Search for the cell housing the specified text and yield its (x, y) center coordinate. 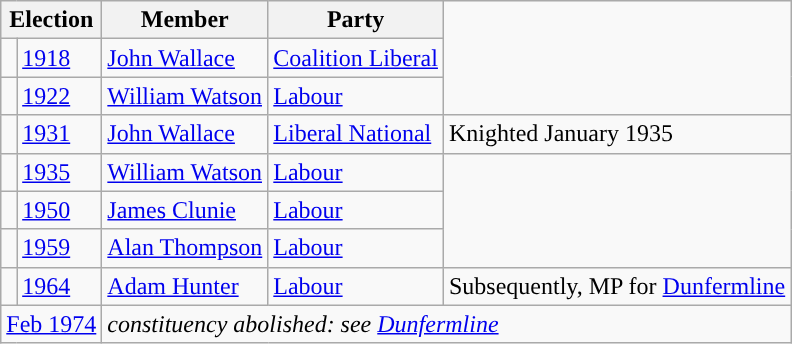
1959 (60, 248)
Feb 1974 (52, 324)
Liberal National (356, 134)
Party (356, 20)
constituency abolished: see Dunfermline (446, 324)
Member (185, 20)
1922 (60, 96)
James Clunie (185, 210)
1935 (60, 172)
Coalition Liberal (356, 58)
1931 (60, 134)
1950 (60, 210)
1918 (60, 58)
Alan Thompson (185, 248)
1964 (60, 286)
Election (52, 20)
Adam Hunter (185, 286)
Knighted January 1935 (616, 134)
Subsequently, MP for Dunfermline (616, 286)
